Find where the given text appears and provide that cell's center as (x, y) coordinate. 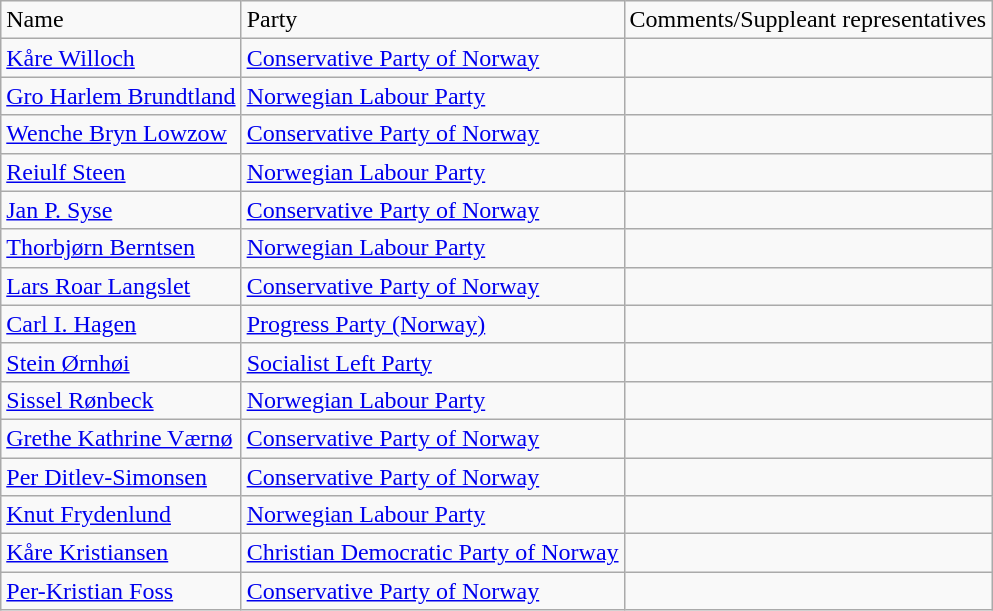
Wenche Bryn Lowzow (121, 134)
Knut Frydenlund (121, 515)
Gro Harlem Brundtland (121, 96)
Carl I. Hagen (121, 324)
Lars Roar Langslet (121, 286)
Thorbjørn Berntsen (121, 248)
Sissel Rønbeck (121, 400)
Progress Party (Norway) (432, 324)
Kåre Willoch (121, 58)
Jan P. Syse (121, 210)
Per Ditlev-Simonsen (121, 477)
Reiulf Steen (121, 172)
Socialist Left Party (432, 362)
Name (121, 20)
Christian Democratic Party of Norway (432, 553)
Party (432, 20)
Per-Kristian Foss (121, 591)
Stein Ørnhøi (121, 362)
Kåre Kristiansen (121, 553)
Grethe Kathrine Værnø (121, 438)
Comments/Suppleant representatives (808, 20)
